Scan for the cell matching the given text and deliver its [X, Y] coordinate at center. 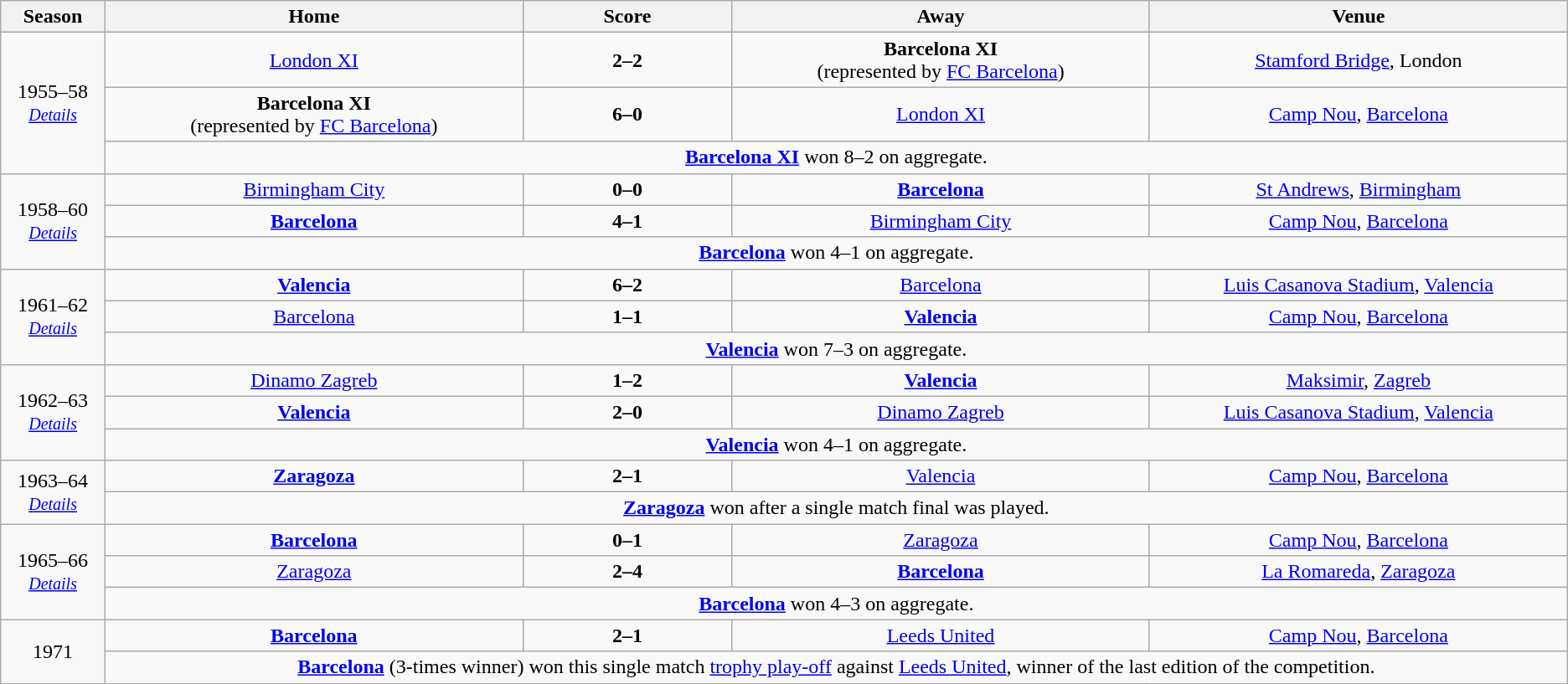
2–4 [627, 572]
1963–64Details [54, 492]
1–2 [627, 380]
Venue [1359, 17]
La Romareda, Zaragoza [1359, 572]
1962–63Details [54, 412]
1965–66Details [54, 572]
St Andrews, Birmingham [1359, 189]
6–0 [627, 114]
1958–60Details [54, 221]
Barcelona won 4–1 on aggregate. [836, 253]
Season [54, 17]
2–2 [627, 60]
Valencia won 4–1 on aggregate. [836, 445]
Score [627, 17]
1971 [54, 651]
Home [313, 17]
Zaragoza won after a single match final was played. [836, 508]
Away [941, 17]
1961–62Details [54, 316]
2–0 [627, 412]
1–1 [627, 316]
0–1 [627, 540]
Barcelona (3-times winner) won this single match trophy play-off against Leeds United, winner of the last edition of the competition. [836, 667]
Maksimir, Zagreb [1359, 380]
Stamford Bridge, London [1359, 60]
0–0 [627, 189]
Leeds United [941, 635]
1955–58Details [54, 103]
4–1 [627, 221]
Barcelona XI won 8–2 on aggregate. [836, 157]
Valencia won 7–3 on aggregate. [836, 348]
Barcelona won 4–3 on aggregate. [836, 604]
6–2 [627, 285]
